Provide the [x, y] coordinate of the cell's center where the given text is located.  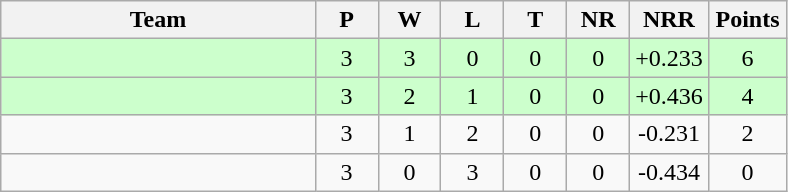
+0.233 [670, 58]
+0.436 [670, 96]
4 [748, 96]
L [472, 20]
T [536, 20]
NR [598, 20]
Team [158, 20]
-0.231 [670, 134]
6 [748, 58]
W [410, 20]
-0.434 [670, 172]
Points [748, 20]
P [346, 20]
NRR [670, 20]
